Pinpoint the cell where the given text exists, returning its (x, y) midpoint coordinate. 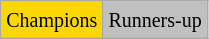
Runners-up (155, 20)
Champions (52, 20)
